Return the (x, y) coordinate for the center point of the cell that contains the specified text.  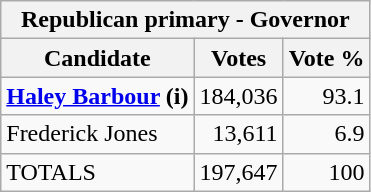
13,611 (238, 134)
Vote % (326, 58)
93.1 (326, 96)
Haley Barbour (i) (98, 96)
197,647 (238, 172)
184,036 (238, 96)
TOTALS (98, 172)
Votes (238, 58)
Republican primary - Governor (186, 20)
100 (326, 172)
Candidate (98, 58)
6.9 (326, 134)
Frederick Jones (98, 134)
